Scan for the cell matching the given text and deliver its (x, y) coordinate at center. 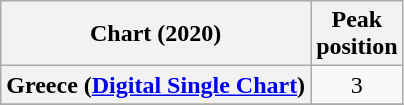
Peak position (357, 34)
Chart (2020) (156, 34)
Greece (Digital Single Chart) (156, 85)
3 (357, 85)
